For the text-containing cell, return its midpoint in (X, Y) coordinate format. 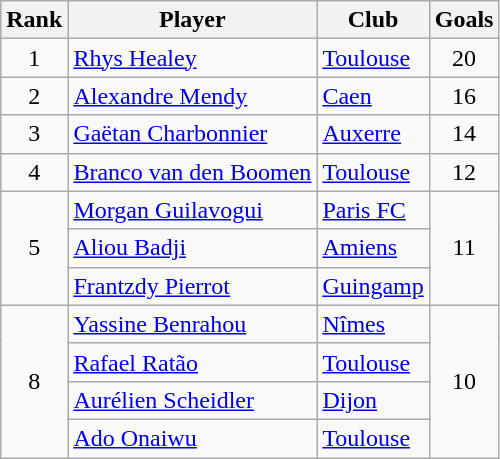
Ado Onaiwu (192, 438)
Paris FC (373, 210)
Alexandre Mendy (192, 96)
Caen (373, 96)
5 (34, 248)
Aurélien Scheidler (192, 400)
Yassine Benrahou (192, 324)
Amiens (373, 248)
Rhys Healey (192, 58)
Dijon (373, 400)
3 (34, 134)
Player (192, 20)
4 (34, 172)
16 (464, 96)
Club (373, 20)
Branco van den Boomen (192, 172)
Rafael Ratão (192, 362)
1 (34, 58)
Nîmes (373, 324)
Gaëtan Charbonnier (192, 134)
Aliou Badji (192, 248)
14 (464, 134)
Goals (464, 20)
Auxerre (373, 134)
20 (464, 58)
Frantzdy Pierrot (192, 286)
12 (464, 172)
Morgan Guilavogui (192, 210)
2 (34, 96)
Guingamp (373, 286)
8 (34, 381)
10 (464, 381)
11 (464, 248)
Rank (34, 20)
